Return [x, y] of the center of cell containing provided text 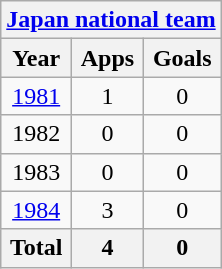
1982 [36, 134]
1981 [36, 96]
Goals [182, 58]
Japan national team [111, 20]
3 [108, 210]
1983 [36, 172]
Apps [108, 58]
Year [36, 58]
1 [108, 96]
1984 [36, 210]
Total [36, 248]
4 [108, 248]
